Capture the cell that displays the provided text and extract its (x, y) central coordinate. 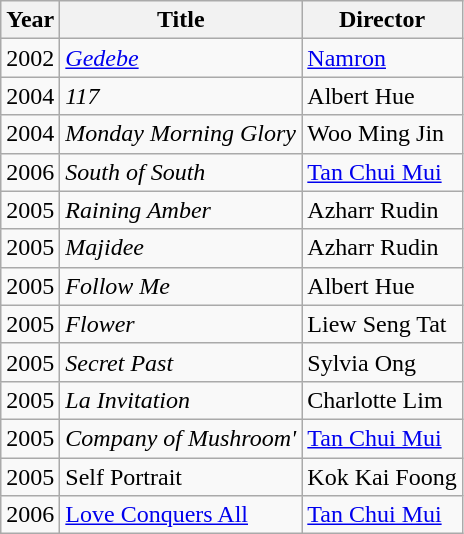
Secret Past (181, 362)
South of South (181, 172)
Love Conquers All (181, 515)
Year (30, 20)
Woo Ming Jin (382, 134)
Raining Amber (181, 210)
La Invitation (181, 400)
Self Portrait (181, 477)
Liew Seng Tat (382, 324)
2002 (30, 58)
Sylvia Ong (382, 362)
Follow Me (181, 286)
Kok Kai Foong (382, 477)
Namron (382, 58)
Monday Morning Glory (181, 134)
Flower (181, 324)
Company of Mushroom' (181, 438)
Title (181, 20)
Director (382, 20)
Majidee (181, 248)
Gedebe (181, 58)
117 (181, 96)
Charlotte Lim (382, 400)
